Output the [X, Y] coordinate of the center of the cell containing the given text.  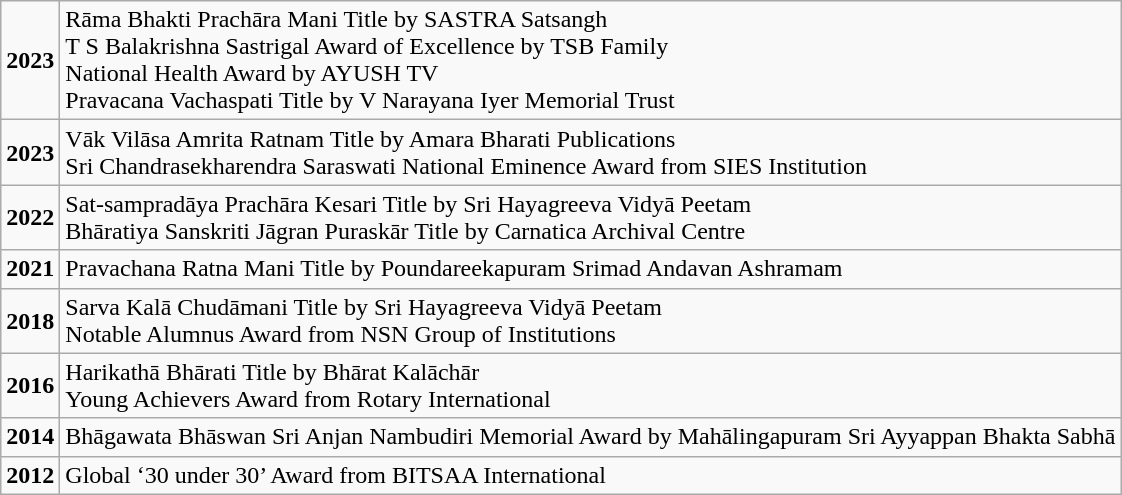
Bhāgawata Bhāswan Sri Anjan Nambudiri Memorial Award by Mahālingapuram Sri Ayyappan Bhakta Sabhā [590, 437]
Pravachana Ratna Mani Title by Poundareekapuram Srimad Andavan Ashramam [590, 269]
Sat-sampradāya Prachāra Kesari Title by Sri Hayagreeva Vidyā PeetamBhāratiya Sanskriti Jāgran Puraskār Title by Carnatica Archival Centre [590, 218]
2022 [30, 218]
2021 [30, 269]
2014 [30, 437]
Vāk Vilāsa Amrita Ratnam Title by Amara Bharati PublicationsSri Chandrasekharendra Saraswati National Eminence Award from SIES Institution [590, 152]
Harikathā Bhārati Title by Bhārat KalāchārYoung Achievers Award from Rotary International [590, 386]
2016 [30, 386]
2012 [30, 475]
Global ‘30 under 30’ Award from BITSAA International [590, 475]
Sarva Kalā Chudāmani Title by Sri Hayagreeva Vidyā PeetamNotable Alumnus Award from NSN Group of Institutions [590, 320]
2018 [30, 320]
